Locate the cell with the specified text and output its [x, y] center coordinate. 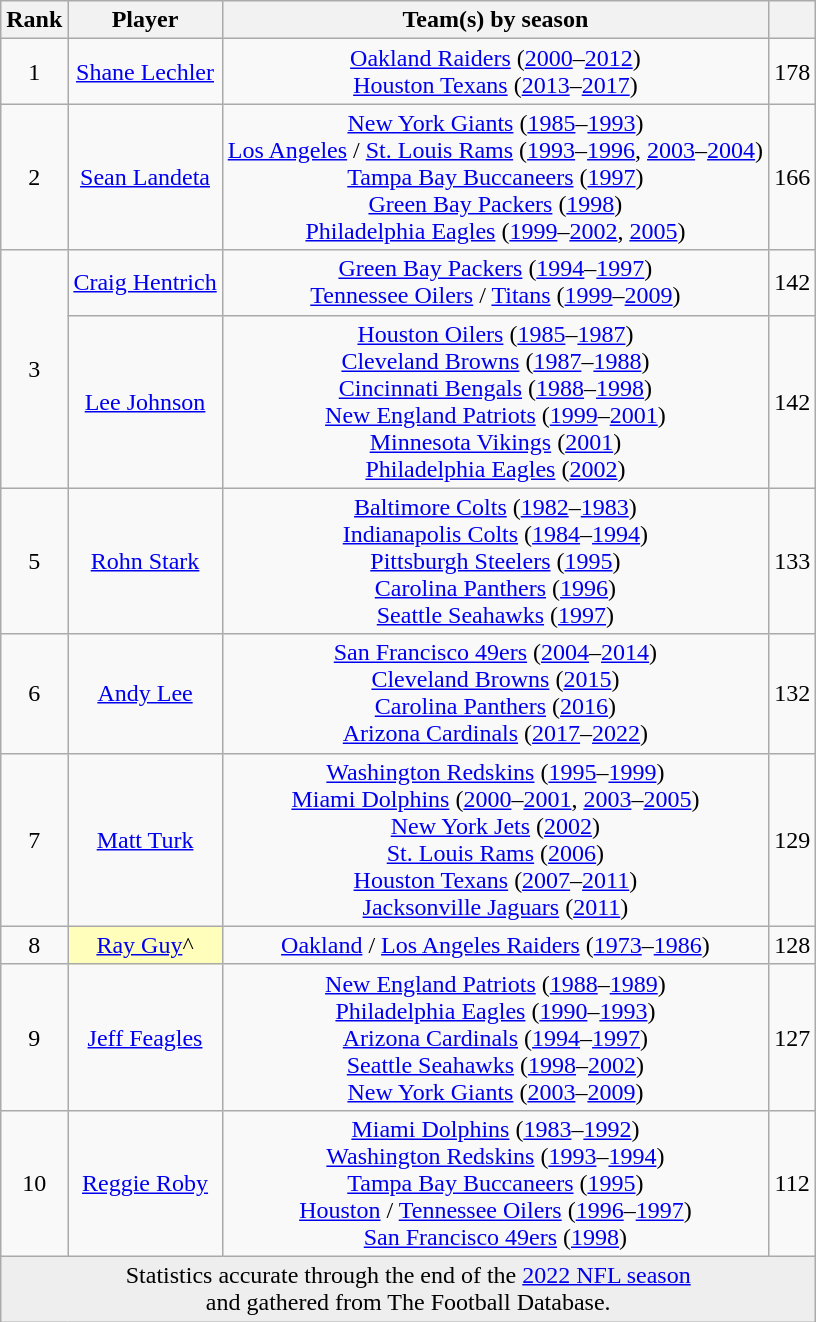
166 [792, 177]
8 [34, 945]
Player [145, 20]
Oakland / Los Angeles Raiders (1973–1986) [495, 945]
Oakland Raiders (2000–2012)Houston Texans (2013–2017) [495, 72]
133 [792, 561]
178 [792, 72]
10 [34, 1183]
2 [34, 177]
Rohn Stark [145, 561]
128 [792, 945]
129 [792, 840]
Shane Lechler [145, 72]
Rank [34, 20]
127 [792, 1037]
Baltimore Colts (1982–1983)Indianapolis Colts (1984–1994)Pittsburgh Steelers (1995)Carolina Panthers (1996)Seattle Seahawks (1997) [495, 561]
Statistics accurate through the end of the 2022 NFL season and gathered from The Football Database. [408, 1288]
Jeff Feagles [145, 1037]
Team(s) by season [495, 20]
New England Patriots (1988–1989)Philadelphia Eagles (1990–1993)Arizona Cardinals (1994–1997)Seattle Seahawks (1998–2002)New York Giants (2003–2009) [495, 1037]
Ray Guy^ [145, 945]
112 [792, 1183]
Lee Johnson [145, 402]
5 [34, 561]
3 [34, 369]
Craig Hentrich [145, 282]
Reggie Roby [145, 1183]
Green Bay Packers (1994–1997)Tennessee Oilers / Titans (1999–2009) [495, 282]
Miami Dolphins (1983–1992)Washington Redskins (1993–1994)Tampa Bay Buccaneers (1995)Houston / Tennessee Oilers (1996–1997)San Francisco 49ers (1998) [495, 1183]
132 [792, 694]
9 [34, 1037]
Andy Lee [145, 694]
1 [34, 72]
7 [34, 840]
6 [34, 694]
Sean Landeta [145, 177]
Matt Turk [145, 840]
San Francisco 49ers (2004–2014)Cleveland Browns (2015)Carolina Panthers (2016)Arizona Cardinals (2017–2022) [495, 694]
